Capture the cell that displays the provided text and extract its [x, y] central coordinate. 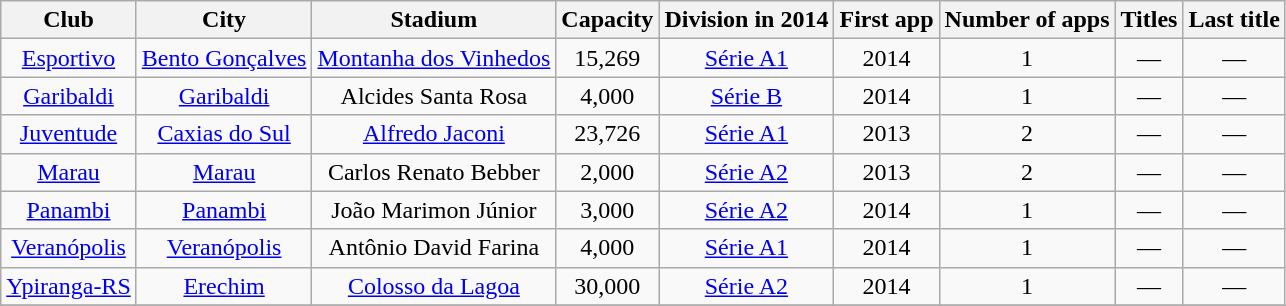
30,000 [608, 286]
Last title [1234, 20]
João Marimon Júnior [434, 210]
Ypiranga-RS [69, 286]
First app [886, 20]
Carlos Renato Bebber [434, 172]
Juventude [69, 134]
Capacity [608, 20]
Titles [1149, 20]
Colosso da Lagoa [434, 286]
Esportivo [69, 58]
15,269 [608, 58]
Bento Gonçalves [224, 58]
Division in 2014 [746, 20]
Number of apps [1027, 20]
Série B [746, 96]
City [224, 20]
3,000 [608, 210]
2,000 [608, 172]
Club [69, 20]
Erechim [224, 286]
Stadium [434, 20]
Caxias do Sul [224, 134]
Alfredo Jaconi [434, 134]
23,726 [608, 134]
Alcides Santa Rosa [434, 96]
Antônio David Farina [434, 248]
Montanha dos Vinhedos [434, 58]
